Return the [x, y] coordinate for the center point of the cell that contains the specified text.  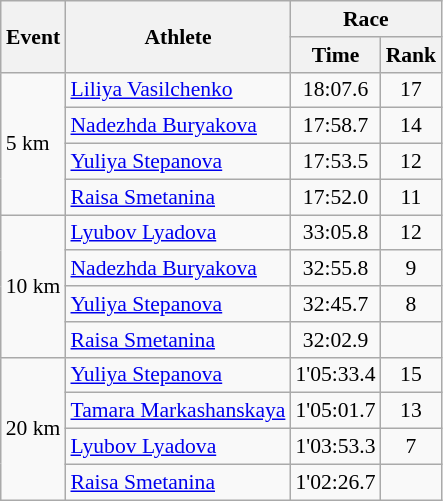
1'05:33.4 [335, 375]
9 [412, 269]
32:45.7 [335, 304]
17:53.5 [335, 162]
Athlete [178, 36]
32:55.8 [335, 269]
Time [335, 55]
17:52.0 [335, 197]
8 [412, 304]
Tamara Markashanskaya [178, 411]
10 km [34, 286]
1'05:01.7 [335, 411]
11 [412, 197]
13 [412, 411]
15 [412, 375]
20 km [34, 428]
17:58.7 [335, 126]
Rank [412, 55]
17 [412, 90]
1'02:26.7 [335, 482]
18:07.6 [335, 90]
Liliya Vasilchenko [178, 90]
14 [412, 126]
32:02.9 [335, 340]
5 km [34, 143]
Race [366, 19]
7 [412, 447]
Event [34, 36]
1'03:53.3 [335, 447]
33:05.8 [335, 233]
